Pinpoint the cell where the given text exists, returning its [x, y] midpoint coordinate. 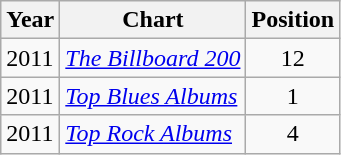
12 [293, 58]
Chart [153, 20]
Position [293, 20]
Year [30, 20]
4 [293, 134]
1 [293, 96]
Top Blues Albums [153, 96]
The Billboard 200 [153, 58]
Top Rock Albums [153, 134]
